Search for the cell housing the specified text and yield its (X, Y) center coordinate. 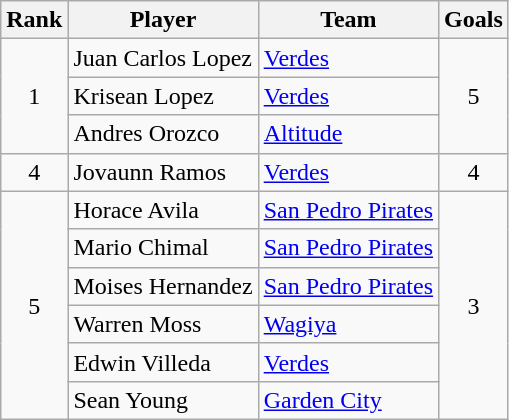
Sean Young (163, 400)
Jovaunn Ramos (163, 172)
Mario Chimal (163, 248)
Altitude (348, 134)
Team (348, 20)
Goals (474, 20)
Edwin Villeda (163, 362)
Garden City (348, 400)
Warren Moss (163, 324)
Andres Orozco (163, 134)
Krisean Lopez (163, 96)
Horace Avila (163, 210)
Juan Carlos Lopez (163, 58)
Moises Hernandez (163, 286)
Rank (34, 20)
Player (163, 20)
1 (34, 96)
3 (474, 305)
Wagiya (348, 324)
